Find where the given text appears and provide that cell's center as [X, Y] coordinate. 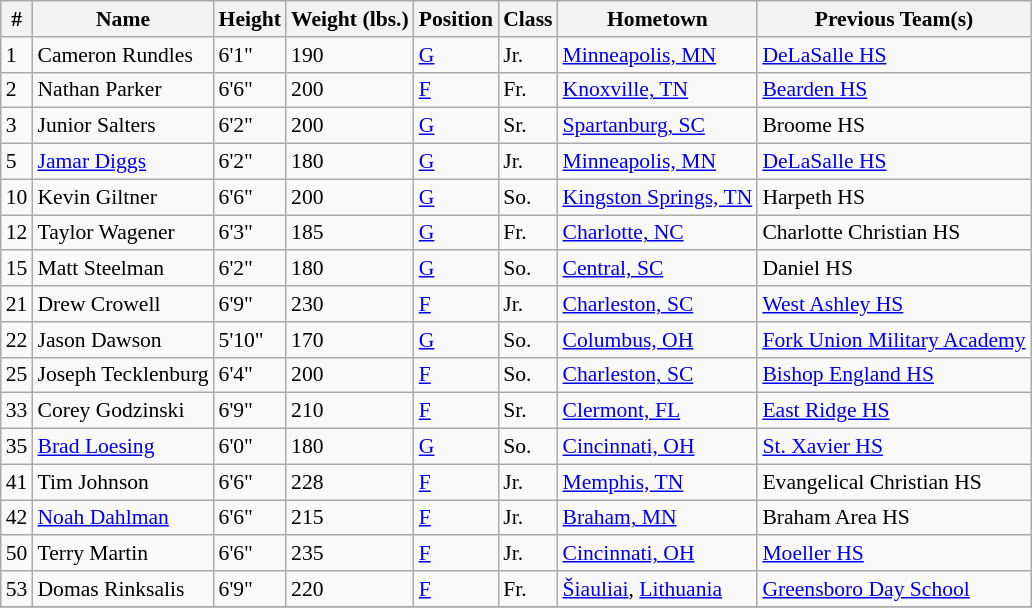
Drew Crowell [122, 304]
33 [17, 411]
230 [350, 304]
235 [350, 554]
Cameron Rundles [122, 55]
Previous Team(s) [894, 19]
21 [17, 304]
Fork Union Military Academy [894, 340]
Corey Godzinski [122, 411]
Daniel HS [894, 269]
Bishop England HS [894, 375]
5'10" [250, 340]
190 [350, 55]
Name [122, 19]
Columbus, OH [658, 340]
Charlotte, NC [658, 233]
Evangelical Christian HS [894, 482]
Position [456, 19]
Kingston Springs, TN [658, 197]
53 [17, 589]
Broome HS [894, 126]
25 [17, 375]
Greensboro Day School [894, 589]
Braham, MN [658, 518]
215 [350, 518]
42 [17, 518]
210 [350, 411]
15 [17, 269]
170 [350, 340]
Harpeth HS [894, 197]
Brad Loesing [122, 447]
Noah Dahlman [122, 518]
3 [17, 126]
Tim Johnson [122, 482]
Clermont, FL [658, 411]
Bearden HS [894, 90]
Šiauliai, Lithuania [658, 589]
6'4" [250, 375]
Hometown [658, 19]
10 [17, 197]
220 [350, 589]
Jason Dawson [122, 340]
1 [17, 55]
Braham Area HS [894, 518]
50 [17, 554]
41 [17, 482]
Joseph Tecklenburg [122, 375]
# [17, 19]
22 [17, 340]
West Ashley HS [894, 304]
Weight (lbs.) [350, 19]
5 [17, 162]
Charlotte Christian HS [894, 233]
Memphis, TN [658, 482]
Taylor Wagener [122, 233]
35 [17, 447]
Junior Salters [122, 126]
6'0" [250, 447]
Central, SC [658, 269]
Spartanburg, SC [658, 126]
Matt Steelman [122, 269]
12 [17, 233]
Class [528, 19]
St. Xavier HS [894, 447]
Moeller HS [894, 554]
6'1" [250, 55]
Nathan Parker [122, 90]
185 [350, 233]
228 [350, 482]
East Ridge HS [894, 411]
Knoxville, TN [658, 90]
6'3" [250, 233]
Height [250, 19]
Domas Rinksalis [122, 589]
Jamar Diggs [122, 162]
Terry Martin [122, 554]
Kevin Giltner [122, 197]
2 [17, 90]
